For the text-containing cell, return its midpoint in [X, Y] coordinate format. 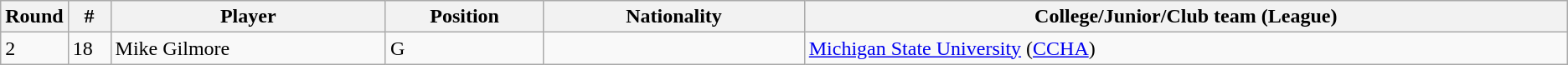
Position [464, 17]
# [89, 17]
Nationality [673, 17]
G [464, 48]
Mike Gilmore [248, 48]
18 [89, 48]
Michigan State University (CCHA) [1186, 48]
Round [34, 17]
Player [248, 17]
2 [34, 48]
College/Junior/Club team (League) [1186, 17]
